Identify which cell holds the provided text, then report its [X, Y] central coordinate. 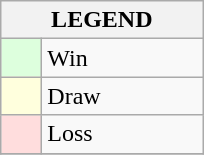
Win [122, 58]
Draw [122, 96]
LEGEND [102, 20]
Loss [122, 134]
